Capture the cell that displays the provided text and extract its (X, Y) central coordinate. 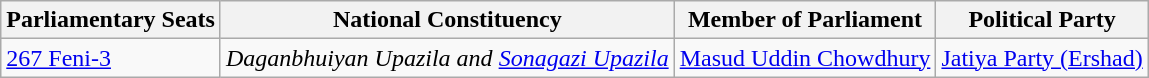
Parliamentary Seats (111, 20)
267 Feni-3 (111, 58)
Daganbhuiyan Upazila and Sonagazi Upazila (447, 58)
Member of Parliament (805, 20)
Jatiya Party (Ershad) (1042, 58)
Political Party (1042, 20)
National Constituency (447, 20)
Masud Uddin Chowdhury (805, 58)
